Return (x, y) of the center of cell containing provided text 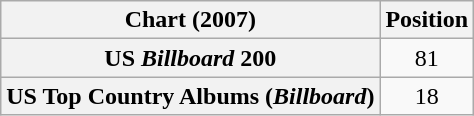
Chart (2007) (190, 20)
Position (427, 20)
US Top Country Albums (Billboard) (190, 96)
US Billboard 200 (190, 58)
18 (427, 96)
81 (427, 58)
